Search for the cell housing the specified text and yield its (X, Y) center coordinate. 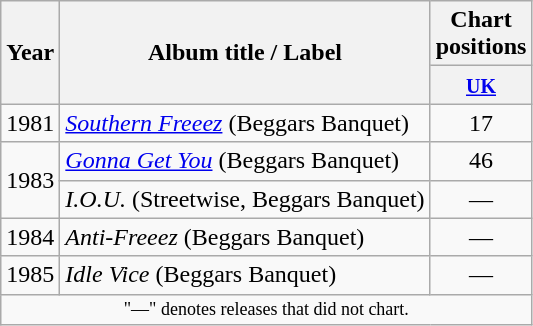
Southern Freeez (Beggars Banquet) (245, 123)
1983 (30, 180)
1984 (30, 237)
UK (481, 85)
1985 (30, 275)
I.O.U. (Streetwise, Beggars Banquet) (245, 199)
Anti-Freeez (Beggars Banquet) (245, 237)
Year (30, 52)
1981 (30, 123)
Chart positions (481, 34)
Gonna Get You (Beggars Banquet) (245, 161)
17 (481, 123)
Idle Vice (Beggars Banquet) (245, 275)
"—" denotes releases that did not chart. (266, 310)
46 (481, 161)
Album title / Label (245, 52)
